Identify which cell holds the provided text, then report its (x, y) central coordinate. 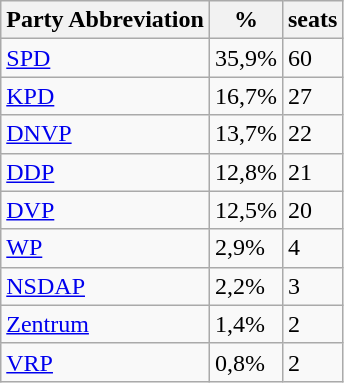
Party Abbreviation (106, 20)
13,7% (246, 134)
DDP (106, 172)
4 (312, 248)
DVP (106, 210)
1,4% (246, 324)
12,8% (246, 172)
3 (312, 286)
16,7% (246, 96)
WP (106, 248)
0,8% (246, 362)
12,5% (246, 210)
DNVP (106, 134)
KPD (106, 96)
NSDAP (106, 286)
20 (312, 210)
VRP (106, 362)
27 (312, 96)
2,9% (246, 248)
21 (312, 172)
22 (312, 134)
SPD (106, 58)
Zentrum (106, 324)
60 (312, 58)
2,2% (246, 286)
seats (312, 20)
35,9% (246, 58)
% (246, 20)
